Return [X, Y] of the center of cell containing provided text 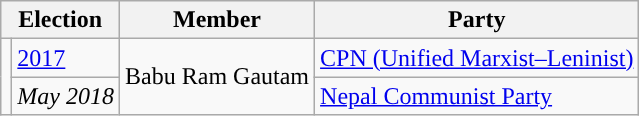
Party [477, 20]
CPN (Unified Marxist–Leninist) [477, 58]
Nepal Communist Party [477, 96]
May 2018 [66, 96]
Election [60, 20]
Member [218, 20]
Babu Ram Gautam [218, 77]
2017 [66, 58]
